Search for the cell housing the specified text and yield its [x, y] center coordinate. 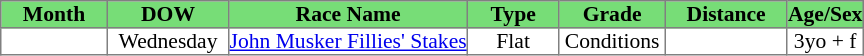
Distance [726, 14]
DOW [168, 14]
Wednesday [168, 42]
Age/Sex [825, 14]
Conditions [612, 42]
Race Name [348, 14]
Flat [513, 42]
Month [54, 14]
3yo + f [825, 42]
Type [513, 14]
John Musker Fillies' Stakes [348, 42]
Grade [612, 14]
